Capture the cell that displays the provided text and extract its (X, Y) central coordinate. 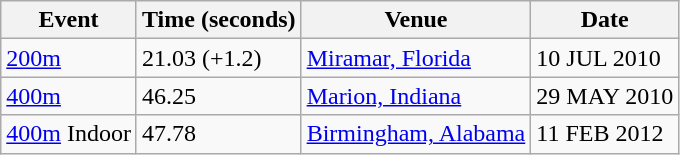
400m (69, 96)
Event (69, 20)
46.25 (218, 96)
11 FEB 2012 (605, 134)
Miramar, Florida (416, 58)
10 JUL 2010 (605, 58)
400m Indoor (69, 134)
29 MAY 2010 (605, 96)
Birmingham, Alabama (416, 134)
Marion, Indiana (416, 96)
21.03 (+1.2) (218, 58)
Time (seconds) (218, 20)
Date (605, 20)
47.78 (218, 134)
200m (69, 58)
Venue (416, 20)
